Return [X, Y] of the center of cell containing provided text 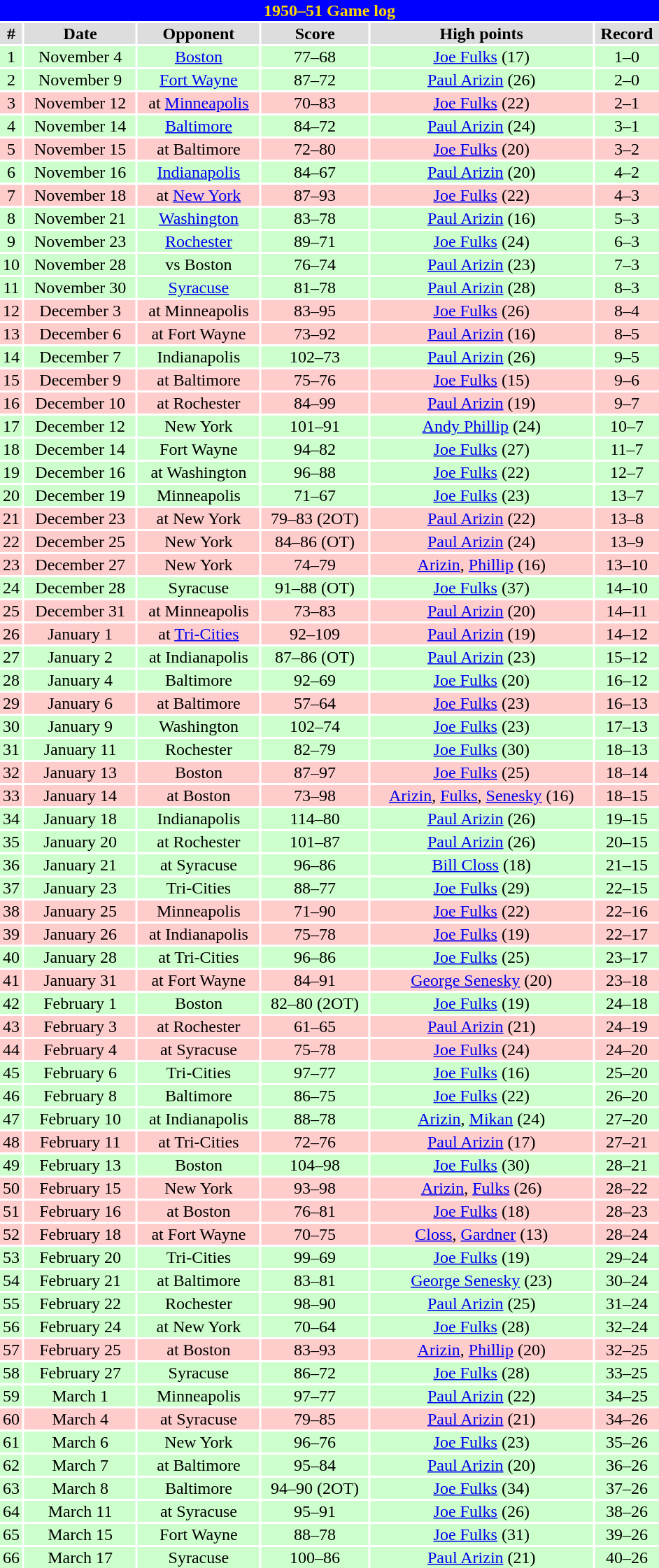
3 [11, 103]
January 21 [80, 865]
13 [11, 334]
18 [11, 449]
19 [11, 472]
March 6 [80, 1442]
84–91 [315, 980]
20 [11, 495]
70–75 [315, 1234]
33–25 [627, 1373]
33 [11, 796]
66 [11, 1558]
83–93 [315, 1350]
18–15 [627, 796]
6 [11, 172]
2–1 [627, 103]
87–93 [315, 195]
February 6 [80, 1073]
44 [11, 1050]
December 28 [80, 588]
January 2 [80, 657]
December 7 [80, 357]
28–21 [627, 1165]
100–86 [315, 1558]
February 10 [80, 1119]
32 [11, 772]
75–76 [315, 380]
Arizin, Phillip (20) [481, 1350]
52 [11, 1234]
76–81 [315, 1211]
February 11 [80, 1142]
13–10 [627, 565]
84–67 [315, 172]
December 31 [80, 611]
24–20 [627, 1050]
30–24 [627, 1280]
49 [11, 1165]
30 [11, 726]
95–91 [315, 1511]
61–65 [315, 1026]
36–26 [627, 1465]
41 [11, 980]
81–78 [315, 288]
12 [11, 311]
91–88 (OT) [315, 588]
48 [11, 1142]
23–17 [627, 957]
15 [11, 380]
Joe Fulks (29) [481, 888]
57 [11, 1350]
65 [11, 1534]
5 [11, 149]
57–64 [315, 703]
14–12 [627, 634]
1–0 [627, 57]
47 [11, 1119]
Paul Arizin (28) [481, 288]
18–13 [627, 749]
Score [315, 34]
Joe Fulks (27) [481, 449]
Joe Fulks (34) [481, 1488]
1 [11, 57]
86–75 [315, 1096]
8 [11, 218]
25 [11, 611]
January 13 [80, 772]
16 [11, 403]
76–74 [315, 264]
40–26 [627, 1558]
34 [11, 819]
12–7 [627, 472]
January 14 [80, 796]
34–25 [627, 1396]
December 19 [80, 495]
71–90 [315, 911]
25–20 [627, 1073]
March 11 [80, 1511]
February 13 [80, 1165]
February 8 [80, 1096]
George Senesky (23) [481, 1280]
January 23 [80, 888]
Joe Fulks (17) [481, 57]
96–76 [315, 1442]
November 18 [80, 195]
December 9 [80, 380]
February 16 [80, 1211]
March 4 [80, 1419]
November 15 [80, 149]
Paul Arizin (25) [481, 1304]
10–7 [627, 426]
46 [11, 1096]
43 [11, 1026]
104–98 [315, 1165]
December 27 [80, 565]
March 8 [80, 1488]
23–18 [627, 980]
2 [11, 80]
42 [11, 1003]
November 21 [80, 218]
102–73 [315, 357]
32–24 [627, 1327]
61 [11, 1442]
6–3 [627, 241]
22 [11, 542]
34–26 [627, 1419]
February 18 [80, 1234]
Joe Fulks (15) [481, 380]
3–2 [627, 149]
February 24 [80, 1327]
Closs, Gardner (13) [481, 1234]
December 10 [80, 403]
58 [11, 1373]
27 [11, 657]
63 [11, 1488]
Arizin, Phillip (16) [481, 565]
31–24 [627, 1304]
9–5 [627, 357]
November 4 [80, 57]
11 [11, 288]
Date [80, 34]
82–79 [315, 749]
4 [11, 126]
84–72 [315, 126]
88–77 [315, 888]
8–4 [627, 311]
High points [481, 34]
84–99 [315, 403]
71–67 [315, 495]
1950–51 Game log [329, 10]
9–6 [627, 380]
November 23 [80, 241]
92–69 [315, 680]
27–21 [627, 1142]
4–2 [627, 172]
24–18 [627, 1003]
89–71 [315, 241]
December 16 [80, 472]
December 3 [80, 311]
60 [11, 1419]
17–13 [627, 726]
January 9 [80, 726]
at Washington [199, 472]
114–80 [315, 819]
39–26 [627, 1534]
64 [11, 1511]
3–1 [627, 126]
73–83 [315, 611]
14 [11, 357]
14–10 [627, 588]
28–22 [627, 1188]
January 18 [80, 819]
77–68 [315, 57]
84–86 (OT) [315, 542]
November 12 [80, 103]
56 [11, 1327]
7 [11, 195]
February 1 [80, 1003]
Joe Fulks (18) [481, 1211]
28 [11, 680]
24 [11, 588]
29 [11, 703]
70–83 [315, 103]
11–7 [627, 449]
26 [11, 634]
35–26 [627, 1442]
87–72 [315, 80]
Andy Phillip (24) [481, 426]
Joe Fulks (31) [481, 1534]
9 [11, 241]
73–92 [315, 334]
15–12 [627, 657]
32–25 [627, 1350]
13–7 [627, 495]
Joe Fulks (37) [481, 588]
94–90 (2OT) [315, 1488]
February 15 [80, 1188]
10 [11, 264]
7–3 [627, 264]
83–78 [315, 218]
# [11, 34]
21 [11, 518]
March 17 [80, 1558]
9–7 [627, 403]
99–69 [315, 1257]
January 28 [80, 957]
16–13 [627, 703]
102–74 [315, 726]
November 28 [80, 264]
January 20 [80, 842]
February 25 [80, 1350]
5–3 [627, 218]
82–80 (2OT) [315, 1003]
8–5 [627, 334]
95–84 [315, 1465]
George Senesky (20) [481, 980]
Bill Closs (18) [481, 865]
January 26 [80, 934]
101–87 [315, 842]
73–98 [315, 796]
February 4 [80, 1050]
January 4 [80, 680]
92–109 [315, 634]
January 1 [80, 634]
24–19 [627, 1026]
93–98 [315, 1188]
29–24 [627, 1257]
November 9 [80, 80]
50 [11, 1188]
March 7 [80, 1465]
79–83 (2OT) [315, 518]
37 [11, 888]
98–90 [315, 1304]
51 [11, 1211]
2–0 [627, 80]
February 22 [80, 1304]
28–24 [627, 1234]
14–11 [627, 611]
19–15 [627, 819]
96–88 [315, 472]
Arizin, Fulks (26) [481, 1188]
38–26 [627, 1511]
28–23 [627, 1211]
74–79 [315, 565]
53 [11, 1257]
39 [11, 934]
November 16 [80, 172]
37–26 [627, 1488]
35 [11, 842]
70–64 [315, 1327]
101–91 [315, 426]
87–97 [315, 772]
Record [627, 34]
November 30 [80, 288]
Arizin, Fulks, Senesky (16) [481, 796]
vs Boston [199, 264]
January 25 [80, 911]
22–17 [627, 934]
13–9 [627, 542]
40 [11, 957]
55 [11, 1304]
November 14 [80, 126]
December 14 [80, 449]
18–14 [627, 772]
March 15 [80, 1534]
December 6 [80, 334]
Opponent [199, 34]
December 12 [80, 426]
72–80 [315, 149]
79–85 [315, 1419]
72–76 [315, 1142]
December 23 [80, 518]
Joe Fulks (16) [481, 1073]
94–82 [315, 449]
February 21 [80, 1280]
27–20 [627, 1119]
17 [11, 426]
January 6 [80, 703]
20–15 [627, 842]
87–86 (OT) [315, 657]
22–15 [627, 888]
Arizin, Mikan (24) [481, 1119]
86–72 [315, 1373]
January 31 [80, 980]
16–12 [627, 680]
13–8 [627, 518]
83–81 [315, 1280]
26–20 [627, 1096]
21–15 [627, 865]
February 20 [80, 1257]
22–16 [627, 911]
31 [11, 749]
36 [11, 865]
59 [11, 1396]
62 [11, 1465]
23 [11, 565]
March 1 [80, 1396]
54 [11, 1280]
8–3 [627, 288]
38 [11, 911]
February 27 [80, 1373]
45 [11, 1073]
December 25 [80, 542]
83–95 [315, 311]
February 3 [80, 1026]
4–3 [627, 195]
Paul Arizin (17) [481, 1142]
January 11 [80, 749]
